From the cell containing the given text, extract its center point as (X, Y) coordinate. 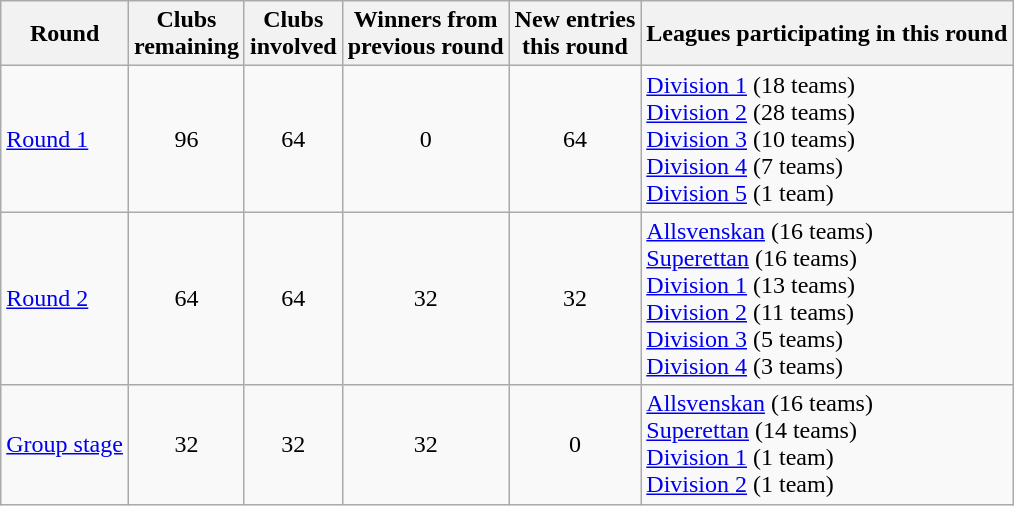
Clubsremaining (186, 34)
Allsvenskan (16 teams)Superettan (14 teams)Division 1 (1 team)Division 2 (1 team) (827, 444)
Group stage (65, 444)
Leagues participating in this round (827, 34)
Round 2 (65, 298)
Allsvenskan (16 teams)Superettan (16 teams)Division 1 (13 teams)Division 2 (11 teams)Division 3 (5 teams)Division 4 (3 teams) (827, 298)
Round 1 (65, 139)
Round (65, 34)
Clubsinvolved (293, 34)
Division 1 (18 teams)Division 2 (28 teams)Division 3 (10 teams)Division 4 (7 teams)Division 5 (1 team) (827, 139)
New entriesthis round (575, 34)
Winners fromprevious round (426, 34)
96 (186, 139)
